Pinpoint the cell where the given text exists, returning its [X, Y] midpoint coordinate. 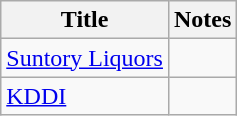
KDDI [85, 96]
Suntory Liquors [85, 58]
Notes [202, 20]
Title [85, 20]
